Extract the (x, y) coordinate from the center of the cell holding the provided text.  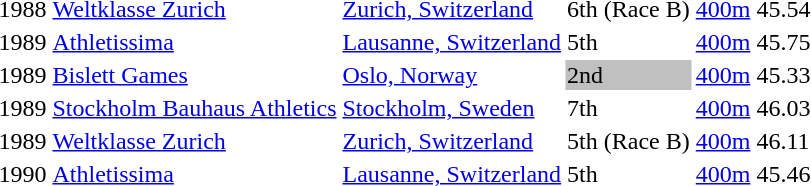
Lausanne, Switzerland (452, 42)
2nd (629, 75)
Oslo, Norway (452, 75)
Stockholm, Sweden (452, 108)
5th (Race B) (629, 141)
Zurich, Switzerland (452, 141)
7th (629, 108)
Stockholm Bauhaus Athletics (194, 108)
5th (629, 42)
Bislett Games (194, 75)
Weltklasse Zurich (194, 141)
Athletissima (194, 42)
